Identify which cell holds the provided text, then report its [x, y] central coordinate. 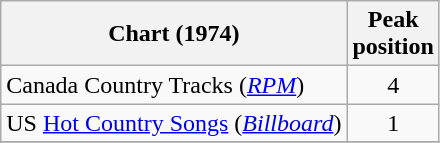
Peakposition [393, 34]
1 [393, 123]
Canada Country Tracks (RPM) [174, 85]
Chart (1974) [174, 34]
4 [393, 85]
US Hot Country Songs (Billboard) [174, 123]
